Find where the given text appears and provide that cell's center as [x, y] coordinate. 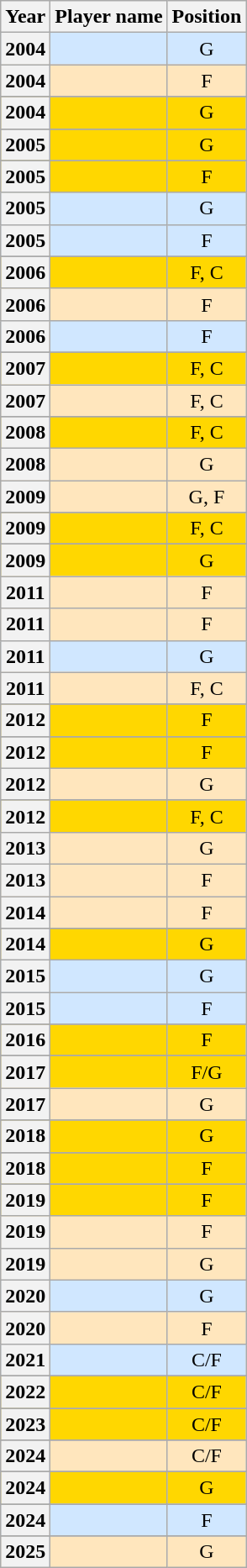
G, F [207, 497]
Player name [109, 17]
2025 [25, 1552]
Position [207, 17]
2022 [25, 1392]
2023 [25, 1424]
2016 [25, 1040]
Year [25, 17]
F/G [207, 1072]
2021 [25, 1360]
